Scan for the cell matching the given text and deliver its [x, y] coordinate at center. 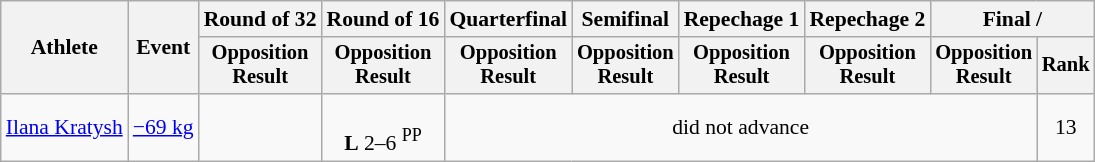
Athlete [64, 48]
did not advance [740, 128]
Rank [1066, 66]
−69 kg [164, 128]
Ilana Kratysh [64, 128]
Event [164, 48]
Round of 16 [384, 19]
Semifinal [626, 19]
13 [1066, 128]
Round of 32 [260, 19]
L 2–6 PP [384, 128]
Final / [1012, 19]
Quarterfinal [508, 19]
Repechage 1 [742, 19]
Repechage 2 [867, 19]
